Return [x, y] of the center of cell containing provided text 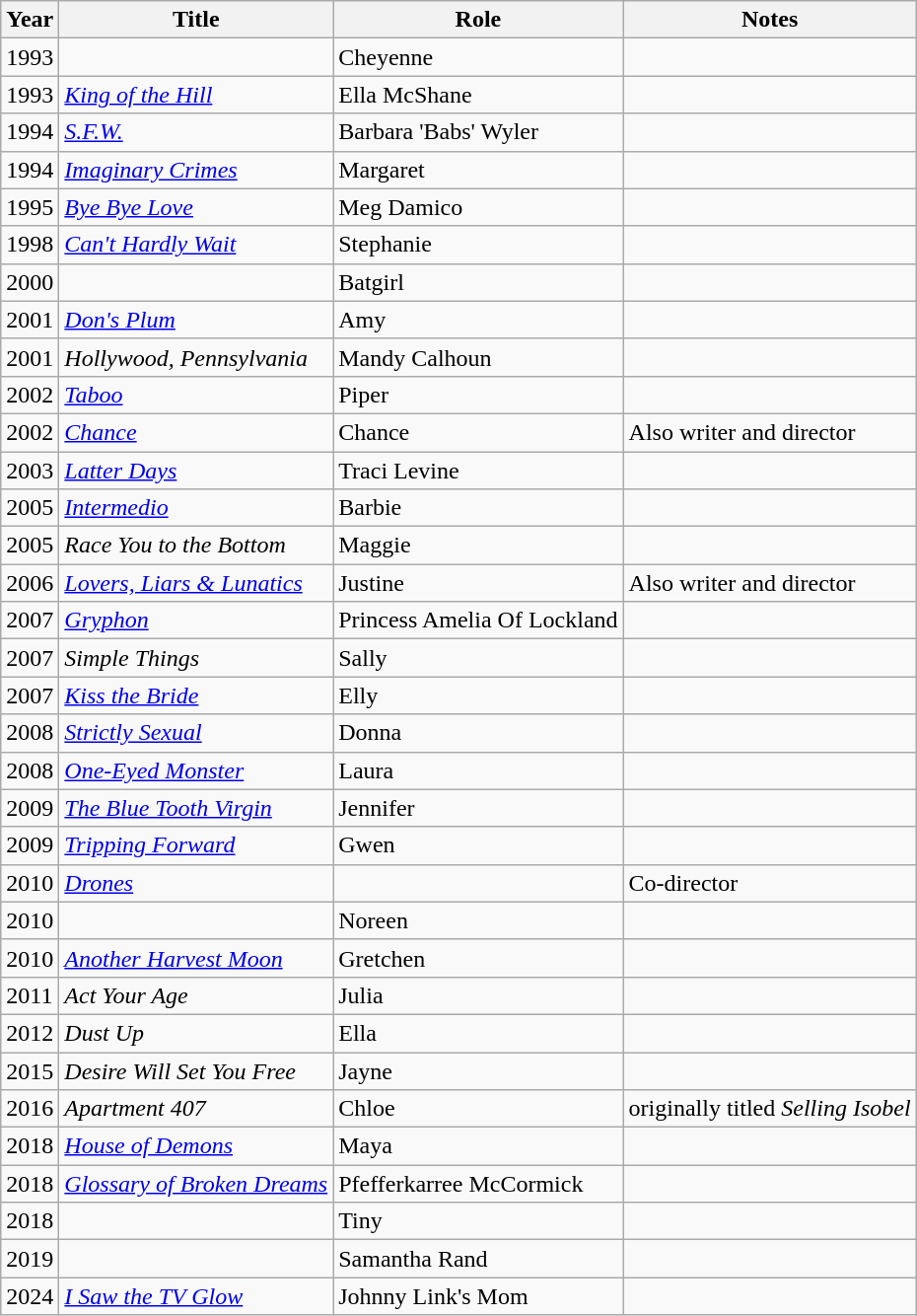
Jayne [478, 1070]
Barbie [478, 508]
2019 [30, 1259]
Sally [478, 658]
Piper [478, 395]
Margaret [478, 170]
2024 [30, 1296]
Laura [478, 770]
Latter Days [196, 471]
Samantha Rand [478, 1259]
Maya [478, 1146]
Another Harvest Moon [196, 958]
Johnny Link's Mom [478, 1296]
2011 [30, 995]
Gwen [478, 845]
Meg Damico [478, 207]
The Blue Tooth Virgin [196, 808]
Elly [478, 695]
Co-director [769, 883]
Hollywood, Pennsylvania [196, 357]
Amy [478, 320]
Glossary of Broken Dreams [196, 1184]
Title [196, 20]
2015 [30, 1070]
Bye Bye Love [196, 207]
Kiss the Bride [196, 695]
Intermedio [196, 508]
Chloe [478, 1109]
Ella McShane [478, 95]
Princess Amelia Of Lockland [478, 621]
Batgirl [478, 282]
Imaginary Crimes [196, 170]
Taboo [196, 395]
Notes [769, 20]
Race You to the Bottom [196, 546]
Role [478, 20]
One-Eyed Monster [196, 770]
Dust Up [196, 1033]
2000 [30, 282]
Simple Things [196, 658]
Gretchen [478, 958]
Pfefferkarree McCormick [478, 1184]
2003 [30, 471]
Stephanie [478, 245]
originally titled Selling Isobel [769, 1109]
Donna [478, 733]
Gryphon [196, 621]
Drones [196, 883]
2016 [30, 1109]
I Saw the TV Glow [196, 1296]
Traci Levine [478, 471]
1995 [30, 207]
2012 [30, 1033]
Noreen [478, 920]
Desire Will Set You Free [196, 1070]
Jennifer [478, 808]
Can't Hardly Wait [196, 245]
Mandy Calhoun [478, 357]
Maggie [478, 546]
Ella [478, 1033]
Barbara 'Babs' Wyler [478, 132]
Lovers, Liars & Lunatics [196, 583]
S.F.W. [196, 132]
Tiny [478, 1221]
Cheyenne [478, 57]
Strictly Sexual [196, 733]
Apartment 407 [196, 1109]
2006 [30, 583]
Tripping Forward [196, 845]
King of the Hill [196, 95]
Year [30, 20]
Act Your Age [196, 995]
Don's Plum [196, 320]
Julia [478, 995]
1998 [30, 245]
House of Demons [196, 1146]
Justine [478, 583]
